Scan for the cell matching the given text and deliver its [x, y] coordinate at center. 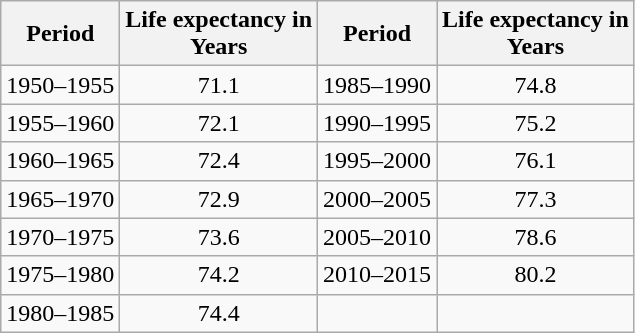
72.4 [219, 161]
1950–1955 [60, 85]
73.6 [219, 237]
1980–1985 [60, 313]
1970–1975 [60, 237]
76.1 [536, 161]
80.2 [536, 275]
74.4 [219, 313]
71.1 [219, 85]
2005–2010 [378, 237]
2000–2005 [378, 199]
72.1 [219, 123]
72.9 [219, 199]
1965–1970 [60, 199]
77.3 [536, 199]
75.2 [536, 123]
74.2 [219, 275]
1985–1990 [378, 85]
1990–1995 [378, 123]
1995–2000 [378, 161]
2010–2015 [378, 275]
1960–1965 [60, 161]
78.6 [536, 237]
74.8 [536, 85]
1975–1980 [60, 275]
1955–1960 [60, 123]
